Extract the (X, Y) coordinate from the center of the cell holding the provided text.  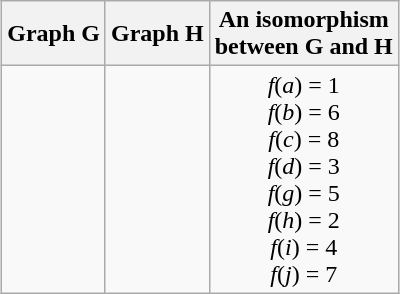
f(a) = 1f(b) = 6f(c) = 8f(d) = 3f(g) = 5f(h) = 2f(i) = 4f(j) = 7 (304, 180)
Graph G (54, 34)
Graph H (157, 34)
An isomorphismbetween G and H (304, 34)
